Scan for the cell matching the given text and deliver its (x, y) coordinate at center. 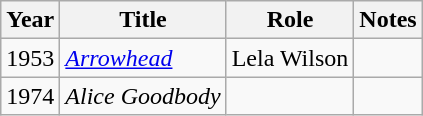
Year (30, 20)
1953 (30, 58)
Alice Goodbody (143, 96)
Notes (388, 20)
Arrowhead (143, 58)
1974 (30, 96)
Role (290, 20)
Lela Wilson (290, 58)
Title (143, 20)
